For the text-containing cell, return its midpoint in (X, Y) coordinate format. 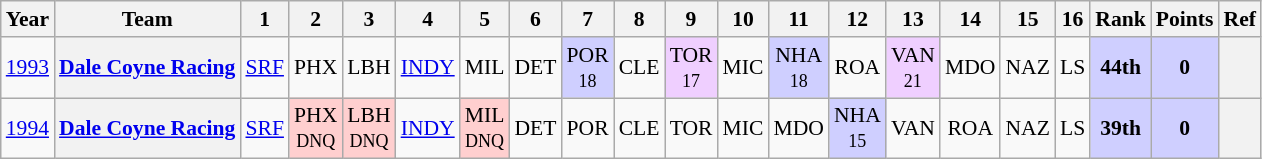
PHX (316, 68)
POR (588, 128)
4 (428, 19)
Team (147, 19)
1993 (28, 68)
10 (742, 19)
1994 (28, 128)
VAN21 (913, 68)
13 (913, 19)
LBH (368, 68)
MILDNQ (485, 128)
39th (1120, 128)
15 (1027, 19)
Points (1185, 19)
LBHDNQ (368, 128)
Ref (1240, 19)
9 (692, 19)
PHXDNQ (316, 128)
MIL (485, 68)
TOR (692, 128)
2 (316, 19)
5 (485, 19)
NHA15 (858, 128)
TOR17 (692, 68)
44th (1120, 68)
12 (858, 19)
POR18 (588, 68)
Year (28, 19)
8 (640, 19)
1 (264, 19)
14 (970, 19)
6 (535, 19)
Rank (1120, 19)
7 (588, 19)
16 (1072, 19)
11 (798, 19)
NHA18 (798, 68)
3 (368, 19)
VAN (913, 128)
